Return the (X, Y) coordinate for the center point of the cell that contains the specified text.  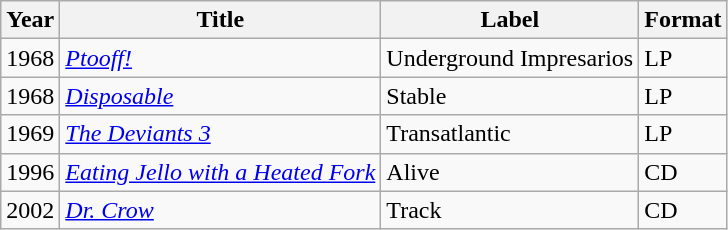
Alive (510, 172)
Stable (510, 96)
Eating Jello with a Heated Fork (220, 172)
1969 (30, 134)
The Deviants 3 (220, 134)
Ptooff! (220, 58)
Year (30, 20)
Transatlantic (510, 134)
Underground Impresarios (510, 58)
Label (510, 20)
Format (683, 20)
Title (220, 20)
Dr. Crow (220, 210)
Disposable (220, 96)
2002 (30, 210)
Track (510, 210)
1996 (30, 172)
